Return the (X, Y) coordinate for the center point of the cell that contains the specified text.  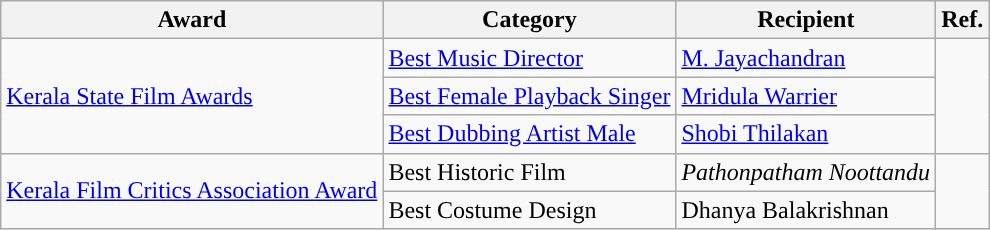
Best Female Playback Singer (530, 96)
Dhanya Balakrishnan (806, 210)
Mridula Warrier (806, 96)
M. Jayachandran (806, 58)
Best Music Director (530, 58)
Category (530, 20)
Best Dubbing Artist Male (530, 134)
Award (192, 20)
Ref. (962, 20)
Kerala Film Critics Association Award (192, 191)
Pathonpatham Noottandu (806, 172)
Shobi Thilakan (806, 134)
Recipient (806, 20)
Best Historic Film (530, 172)
Kerala State Film Awards (192, 96)
Best Costume Design (530, 210)
